Identify which cell holds the provided text, then report its (x, y) central coordinate. 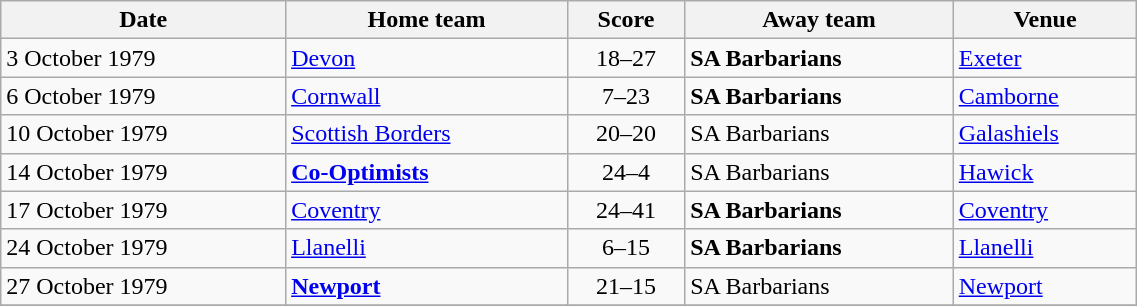
6–15 (626, 248)
14 October 1979 (144, 172)
27 October 1979 (144, 286)
24–4 (626, 172)
Home team (427, 20)
17 October 1979 (144, 210)
Away team (819, 20)
Score (626, 20)
24–41 (626, 210)
24 October 1979 (144, 248)
Venue (1045, 20)
Date (144, 20)
Galashiels (1045, 134)
Exeter (1045, 58)
3 October 1979 (144, 58)
7–23 (626, 96)
18–27 (626, 58)
Devon (427, 58)
20–20 (626, 134)
6 October 1979 (144, 96)
10 October 1979 (144, 134)
Co-Optimists (427, 172)
21–15 (626, 286)
Hawick (1045, 172)
Cornwall (427, 96)
Scottish Borders (427, 134)
Camborne (1045, 96)
